Determine the [X, Y] coordinate at the center of the cell enclosing the given text.  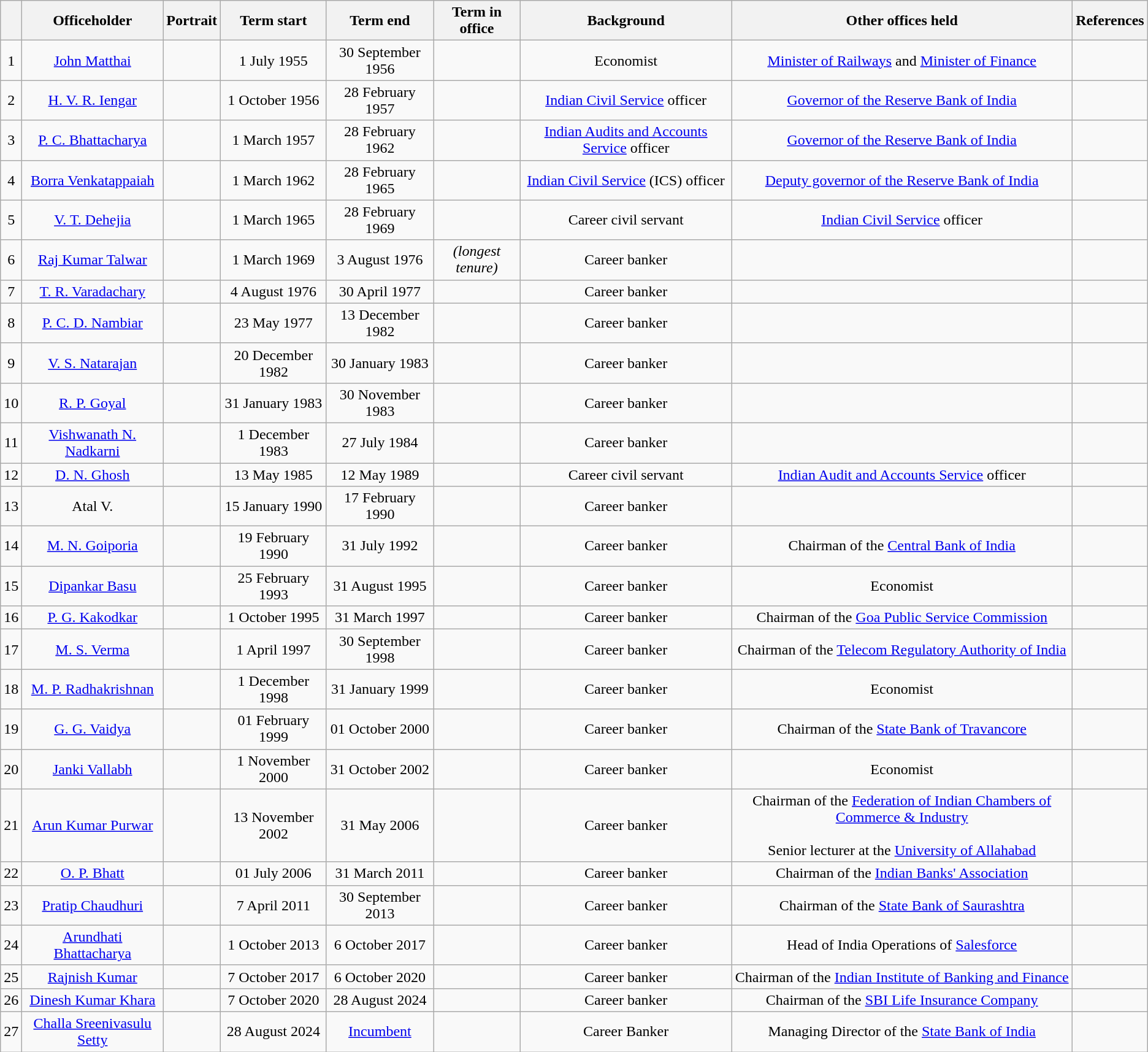
Chairman of the Goa Public Service Commission [902, 618]
13 [11, 507]
Challa Sreenivasulu Setty [93, 1032]
8 [11, 323]
Janki Vallabh [93, 769]
P. C. Bhattacharya [93, 140]
31 March 1997 [380, 618]
27 July 1984 [380, 443]
22 [11, 873]
21 [11, 826]
6 [11, 260]
12 [11, 474]
Officeholder [93, 21]
Incumbent [380, 1032]
19 February 1990 [274, 546]
(longest tenure) [477, 260]
Atal V. [93, 507]
D. N. Ghosh [93, 474]
15 [11, 586]
1 April 1997 [274, 649]
Managing Director of the State Bank of India [902, 1032]
17 [11, 649]
Portrait [192, 21]
11 [11, 443]
Dinesh Kumar Khara [93, 1000]
7 April 2011 [274, 905]
M. S. Verma [93, 649]
Indian Audits and Accounts Service officer [626, 140]
30 September 1998 [380, 649]
6 October 2020 [380, 977]
Chairman of the Federation of Indian Chambers of Commerce & IndustrySenior lecturer at the University of Allahabad [902, 826]
M. P. Radhakrishnan [93, 689]
17 February 1990 [380, 507]
01 October 2000 [380, 729]
5 [11, 220]
Chairman of the Indian Banks' Association [902, 873]
31 January 1983 [274, 402]
30 September 2013 [380, 905]
25 [11, 977]
V. S. Natarajan [93, 363]
1 March 1957 [274, 140]
Chairman of the State Bank of Travancore [902, 729]
Dipankar Basu [93, 586]
O. P. Bhatt [93, 873]
01 February 1999 [274, 729]
18 [11, 689]
1 [11, 60]
1 October 1995 [274, 618]
Borra Venkatappaiah [93, 180]
15 January 1990 [274, 507]
Arundhati Bhattacharya [93, 945]
Minister of Railways and Minister of Finance [902, 60]
28 February 1957 [380, 101]
13 December 1982 [380, 323]
Other offices held [902, 21]
3 [11, 140]
Head of India Operations of Salesforce [902, 945]
Background [626, 21]
7 October 2017 [274, 977]
Indian Civil Service (ICS) officer [626, 180]
4 [11, 180]
1 March 1962 [274, 180]
1 October 1956 [274, 101]
Chairman of the State Bank of Saurashtra [902, 905]
Indian Audit and Accounts Service officer [902, 474]
14 [11, 546]
Chairman of the SBI Life Insurance Company [902, 1000]
16 [11, 618]
7 [11, 291]
24 [11, 945]
25 February 1993 [274, 586]
Chairman of the Central Bank of India [902, 546]
31 October 2002 [380, 769]
Deputy governor of the Reserve Bank of India [902, 180]
Career Banker [626, 1032]
28 February 1969 [380, 220]
Term in office [477, 21]
1 December 1998 [274, 689]
30 September 1956 [380, 60]
30 January 1983 [380, 363]
1 November 2000 [274, 769]
20 [11, 769]
Raj Kumar Talwar [93, 260]
1 March 1965 [274, 220]
2 [11, 101]
31 March 2011 [380, 873]
7 October 2020 [274, 1000]
6 October 2017 [380, 945]
1 March 1969 [274, 260]
20 December 1982 [274, 363]
T. R. Varadachary [93, 291]
28 February 1962 [380, 140]
Vishwanath N. Nadkarni [93, 443]
23 May 1977 [274, 323]
4 August 1976 [274, 291]
M. N. Goiporia [93, 546]
R. P. Goyal [93, 402]
31 July 1992 [380, 546]
31 January 1999 [380, 689]
G. G. Vaidya [93, 729]
10 [11, 402]
V. T. Dehejia [93, 220]
13 May 1985 [274, 474]
1 July 1955 [274, 60]
References [1110, 21]
31 August 1995 [380, 586]
P. C. D. Nambiar [93, 323]
30 April 1977 [380, 291]
28 February 1965 [380, 180]
23 [11, 905]
Pratip Chaudhuri [93, 905]
Rajnish Kumar [93, 977]
P. G. Kakodkar [93, 618]
9 [11, 363]
H. V. R. Iengar [93, 101]
Chairman of the Indian Institute of Banking and Finance [902, 977]
1 December 1983 [274, 443]
Arun Kumar Purwar [93, 826]
Term end [380, 21]
1 October 2013 [274, 945]
3 August 1976 [380, 260]
30 November 1983 [380, 402]
19 [11, 729]
13 November 2002 [274, 826]
12 May 1989 [380, 474]
John Matthai [93, 60]
Term start [274, 21]
01 July 2006 [274, 873]
26 [11, 1000]
Chairman of the Telecom Regulatory Authority of India [902, 649]
31 May 2006 [380, 826]
27 [11, 1032]
